Search for the cell housing the specified text and yield its [X, Y] center coordinate. 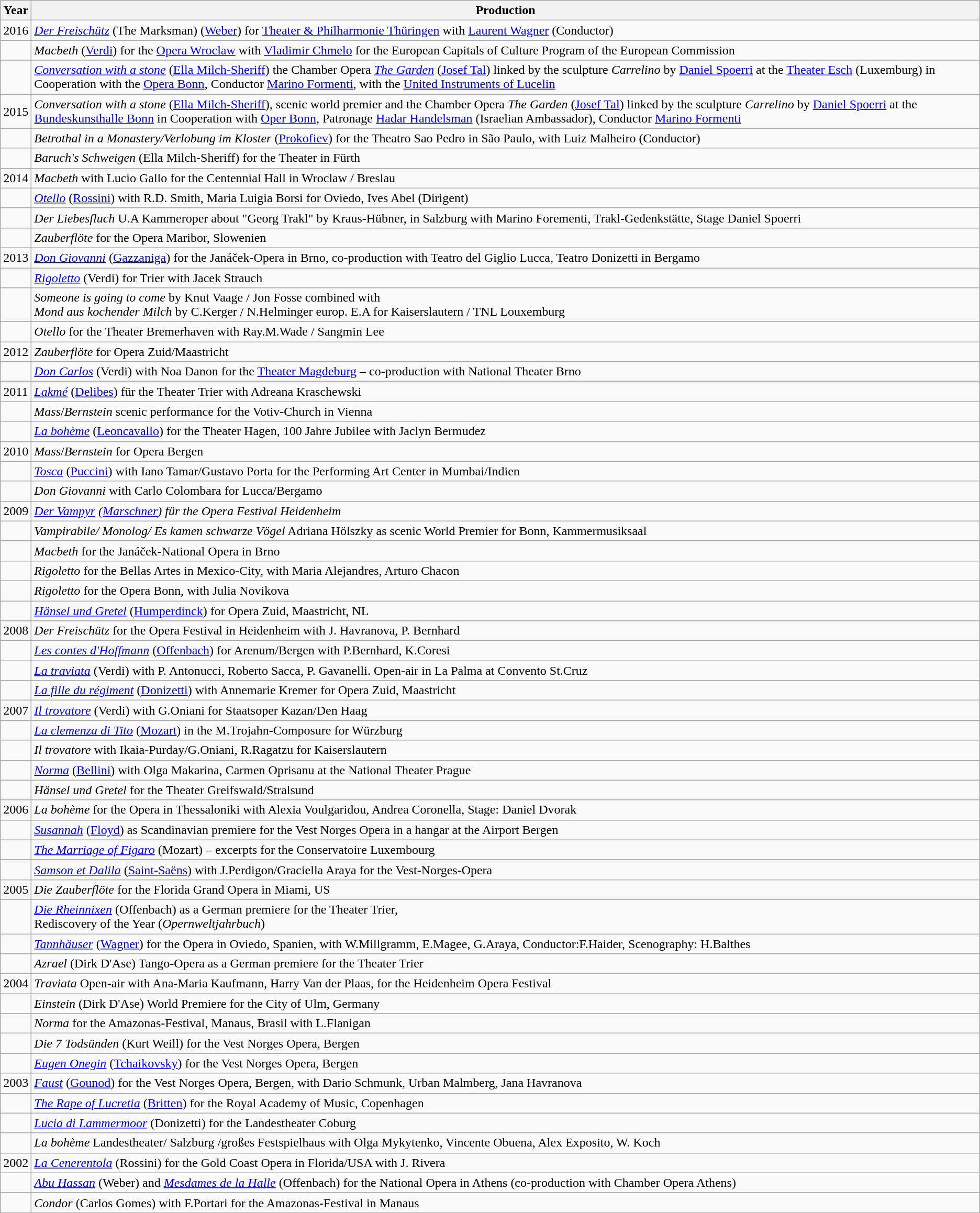
Mass/Bernstein for Opera Bergen [506, 451]
Zauberflöte for Opera Zuid/Maastricht [506, 352]
Rigoletto for the Bellas Artes in Mexico-City, with Maria Alejandres, Arturo Chacon [506, 571]
Vampirabile/ Monolog/ Es kamen schwarze Vögel Adriana Hölszky as scenic World Premier for Bonn, Kammermusiksaal [506, 531]
Susannah (Floyd) as Scandinavian premiere for the Vest Norges Opera in a hangar at the Airport Bergen [506, 830]
La traviata (Verdi) with P. Antonucci, Roberto Sacca, P. Gavanelli. Open-air in La Palma at Convento St.Cruz [506, 671]
2016 [16, 30]
Faust (Gounod) for the Vest Norges Opera, Bergen, with Dario Schmunk, Urban Malmberg, Jana Havranova [506, 1083]
Il trovatore (Verdi) with G.Oniani for Staatsoper Kazan/Den Haag [506, 710]
2012 [16, 352]
La bohème for the Opera in Thessaloniki with Alexia Voulgaridou, Andrea Coronella, Stage: Daniel Dvorak [506, 810]
Les contes d'Hoffmann (Offenbach) for Arenum/Bergen with P.Bernhard, K.Coresi [506, 651]
2003 [16, 1083]
Die Rheinnixen (Offenbach) as a German premiere for the Theater Trier,Rediscovery of the Year (Opernweltjahrbuch) [506, 916]
2006 [16, 810]
2013 [16, 258]
2004 [16, 984]
The Marriage of Figaro (Mozart) – excerpts for the Conservatoire Luxembourg [506, 850]
Otello (Rossini) with R.D. Smith, Maria Luigia Borsi for Oviedo, Ives Abel (Dirigent) [506, 198]
2007 [16, 710]
2002 [16, 1163]
Abu Hassan (Weber) and Mesdames de la Halle (Offenbach) for the National Opera in Athens (co-production with Chamber Opera Athens) [506, 1183]
Traviata Open-air with Ana-Maria Kaufmann, Harry Van der Plaas, for the Heidenheim Opera Festival [506, 984]
Mass/Bernstein scenic performance for the Votiv-Church in Vienna [506, 411]
Year [16, 10]
Macbeth (Verdi) for the Opera Wroclaw with Vladimir Chmelo for the European Capitals of Culture Program of the European Commission [506, 50]
Il trovatore with Ikaia-Purday/G.Oniani, R.Ragatzu for Kaiserslautern [506, 750]
Lucia di Lammermoor (Donizetti) for the Landestheater Coburg [506, 1123]
Die Zauberflöte for the Florida Grand Opera in Miami, US [506, 889]
Otello for the Theater Bremerhaven with Ray.M.Wade / Sangmin Lee [506, 332]
Norma (Bellini) with Olga Makarina, Carmen Oprisanu at the National Theater Prague [506, 770]
2014 [16, 178]
Der Liebesfluch U.A Kammeroper about "Georg Trakl" by Kraus-Hübner, in Salzburg with Marino Forementi, Trakl-Gedenkstätte, Stage Daniel Spoerri [506, 218]
Der Freischütz for the Opera Festival in Heidenheim with J. Havranova, P. Bernhard [506, 631]
2008 [16, 631]
Condor (Carlos Gomes) with F.Portari for the Amazonas-Festival in Manaus [506, 1203]
Baruch's Schweigen (Ella Milch-Sheriff) for the Theater in Fürth [506, 158]
Betrothal in a Monastery/Verlobung im Kloster (Prokofiev) for the Theatro Sao Pedro in São Paulo, with Luiz Malheiro (Conductor) [506, 138]
Die 7 Todsünden (Kurt Weill) for the Vest Norges Opera, Bergen [506, 1043]
2009 [16, 511]
Lakmé (Delibes) für the Theater Trier with Adreana Kraschewski [506, 392]
Samson et Dalila (Saint-Saëns) with J.Perdigon/Graciella Araya for the Vest-Norges-Opera [506, 870]
La bohème (Leoncavallo) for the Theater Hagen, 100 Jahre Jubilee with Jaclyn Bermudez [506, 431]
2005 [16, 889]
2011 [16, 392]
Rigoletto (Verdi) for Trier with Jacek Strauch [506, 278]
Zauberflöte for the Opera Maribor, Slowenien [506, 238]
2010 [16, 451]
Don Giovanni (Gazzaniga) for the Janáček-Opera in Brno, co-production with Teatro del Giglio Lucca, Teatro Donizetti in Bergamo [506, 258]
Macbeth for the Janáček-National Opera in Brno [506, 551]
Tannhäuser (Wagner) for the Opera in Oviedo, Spanien, with W.Millgramm, E.Magee, G.Araya, Conductor:F.Haider, Scenography: H.Balthes [506, 944]
Don Carlos (Verdi) with Noa Danon for the Theater Magdeburg – co-production with National Theater Brno [506, 372]
Eugen Onegin (Tchaikovsky) for the Vest Norges Opera, Bergen [506, 1063]
La clemenza di Tito (Mozart) in the M.Trojahn-Composure for Würzburg [506, 730]
Azrael (Dirk D'Ase) Tango-Opera as a German premiere for the Theater Trier [506, 964]
Hänsel und Gretel for the Theater Greifswald/Stralsund [506, 790]
2015 [16, 111]
La bohème Landestheater/ Salzburg /großes Festspielhaus with Olga Mykytenko, Vincente Obuena, Alex Exposito, W. Koch [506, 1143]
Macbeth with Lucio Gallo for the Centennial Hall in Wroclaw / Breslau [506, 178]
Tosca (Puccini) with Iano Tamar/Gustavo Porta for the Performing Art Center in Mumbai/Indien [506, 471]
Der Vampyr (Marschner) für the Opera Festival Heidenheim [506, 511]
La Cenerentola (Rossini) for the Gold Coast Opera in Florida/USA with J. Rivera [506, 1163]
Einstein (Dirk D'Ase) World Premiere for the City of Ulm, Germany [506, 1004]
Don Giovanni with Carlo Colombara for Lucca/Bergamo [506, 491]
Norma for the Amazonas-Festival, Manaus, Brasil with L.Flanigan [506, 1023]
The Rape of Lucretia (Britten) for the Royal Academy of Music, Copenhagen [506, 1103]
Rigoletto for the Opera Bonn, with Julia Novikova [506, 591]
Der Freischütz (The Marksman) (Weber) for Theater & Philharmonie Thüringen with Laurent Wagner (Conductor) [506, 30]
La fille du régiment (Donizetti) with Annemarie Kremer for Opera Zuid, Maastricht [506, 691]
Production [506, 10]
Hänsel und Gretel (Humperdinck) for Opera Zuid, Maastricht, NL [506, 611]
